From the cell containing the given text, extract its center point as (x, y) coordinate. 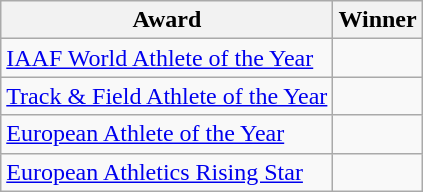
IAAF World Athlete of the Year (167, 58)
Track & Field Athlete of the Year (167, 96)
European Athletics Rising Star (167, 172)
Winner (378, 20)
European Athlete of the Year (167, 134)
Award (167, 20)
